Capture the cell that displays the provided text and extract its (x, y) central coordinate. 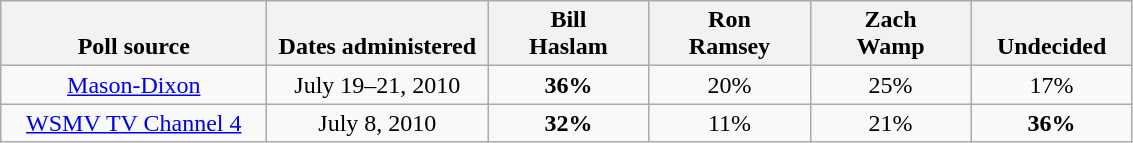
ZachWamp (890, 34)
Undecided (1052, 34)
Dates administered (378, 34)
Poll source (134, 34)
20% (730, 85)
32% (568, 123)
July 8, 2010 (378, 123)
July 19–21, 2010 (378, 85)
17% (1052, 85)
BillHaslam (568, 34)
25% (890, 85)
RonRamsey (730, 34)
WSMV TV Channel 4 (134, 123)
21% (890, 123)
Mason-Dixon (134, 85)
11% (730, 123)
